Find where the given text appears and provide that cell's center as (x, y) coordinate. 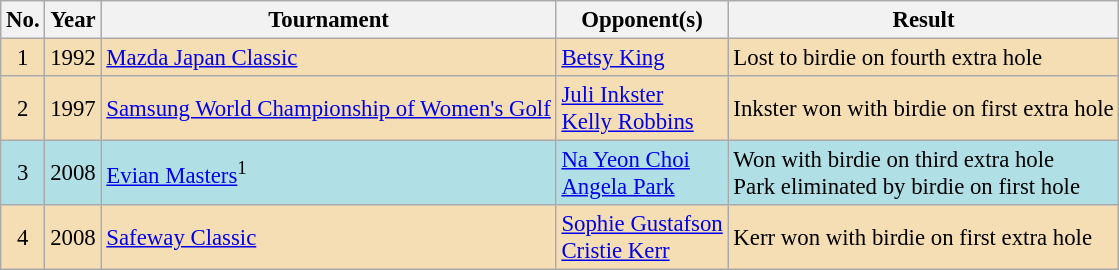
3 (23, 174)
Evian Masters1 (328, 174)
2 (23, 108)
Year (73, 20)
Opponent(s) (642, 20)
No. (23, 20)
Sophie Gustafson Cristie Kerr (642, 238)
Safeway Classic (328, 238)
Result (924, 20)
Na Yeon Choi Angela Park (642, 174)
Juli Inkster Kelly Robbins (642, 108)
Tournament (328, 20)
1992 (73, 58)
Inkster won with birdie on first extra hole (924, 108)
Won with birdie on third extra holePark eliminated by birdie on first hole (924, 174)
1 (23, 58)
Kerr won with birdie on first extra hole (924, 238)
Betsy King (642, 58)
Lost to birdie on fourth extra hole (924, 58)
Mazda Japan Classic (328, 58)
1997 (73, 108)
4 (23, 238)
Samsung World Championship of Women's Golf (328, 108)
